Return [X, Y] of the center of cell containing provided text 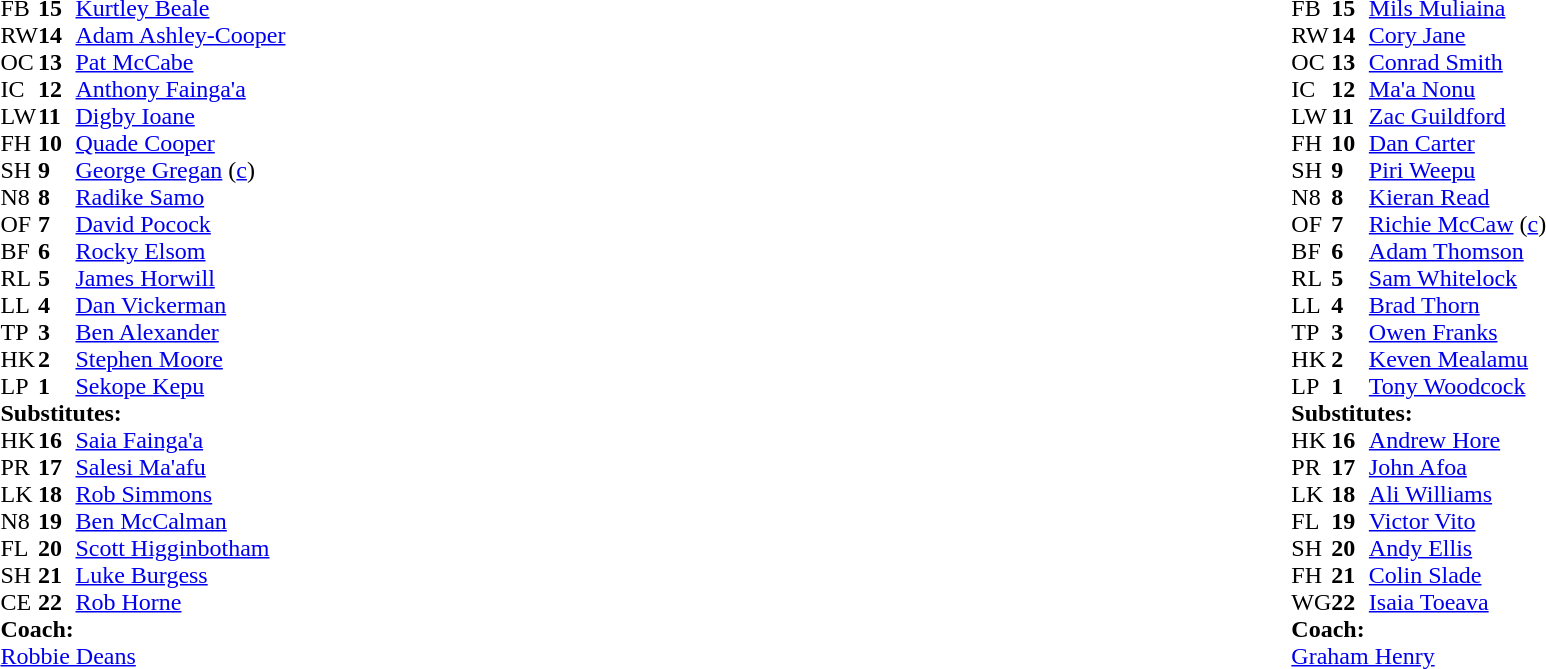
Brad Thorn [1458, 306]
CE [19, 602]
Owen Franks [1458, 332]
Kieran Read [1458, 198]
David Pocock [181, 224]
Sekope Kepu [181, 386]
Andy Ellis [1458, 548]
Cory Jane [1458, 36]
Ben Alexander [181, 332]
Ma'a Nonu [1458, 90]
Richie McCaw (c) [1458, 224]
Stephen Moore [181, 360]
Pat McCabe [181, 62]
Colin Slade [1458, 576]
Conrad Smith [1458, 62]
Andrew Hore [1458, 440]
Graham Henry [1418, 656]
Tony Woodcock [1458, 386]
Rob Horne [181, 602]
Dan Carter [1458, 144]
Luke Burgess [181, 576]
WG [1311, 602]
Adam Thomson [1458, 252]
Salesi Ma'afu [181, 468]
Keven Mealamu [1458, 360]
Quade Cooper [181, 144]
Saia Fainga'a [181, 440]
Rob Simmons [181, 494]
Scott Higginbotham [181, 548]
Zac Guildford [1458, 116]
Anthony Fainga'a [181, 90]
Isaia Toeava [1458, 602]
James Horwill [181, 278]
Ben McCalman [181, 522]
Dan Vickerman [181, 306]
Ali Williams [1458, 494]
John Afoa [1458, 468]
George Gregan (c) [181, 170]
Radike Samo [181, 198]
Robbie Deans [142, 656]
Adam Ashley-Cooper [181, 36]
Victor Vito [1458, 522]
Rocky Elsom [181, 252]
Piri Weepu [1458, 170]
Digby Ioane [181, 116]
Sam Whitelock [1458, 278]
